Scan for the cell matching the given text and deliver its [x, y] coordinate at center. 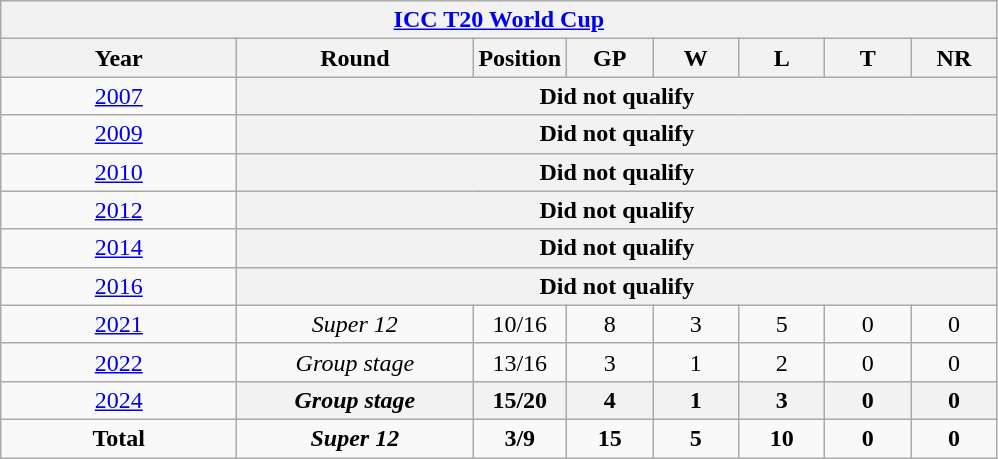
L [782, 58]
15/20 [520, 400]
2014 [119, 248]
10/16 [520, 324]
Year [119, 58]
2024 [119, 400]
2016 [119, 286]
2010 [119, 172]
Total [119, 438]
3/9 [520, 438]
Position [520, 58]
2012 [119, 210]
13/16 [520, 362]
T [868, 58]
W [696, 58]
ICC T20 World Cup [499, 20]
15 [610, 438]
Round [355, 58]
2 [782, 362]
NR [954, 58]
2021 [119, 324]
8 [610, 324]
4 [610, 400]
2007 [119, 96]
2009 [119, 134]
2022 [119, 362]
10 [782, 438]
GP [610, 58]
